Locate the cell with the specified text and output its [X, Y] center coordinate. 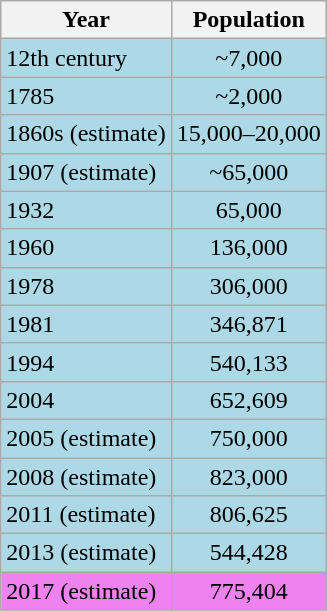
2011 (estimate) [86, 515]
2013 (estimate) [86, 553]
806,625 [248, 515]
306,000 [248, 286]
1785 [86, 96]
544,428 [248, 553]
1960 [86, 248]
540,133 [248, 362]
2008 (estimate) [86, 477]
~2,000 [248, 96]
1932 [86, 210]
2005 (estimate) [86, 438]
2004 [86, 400]
~65,000 [248, 172]
1981 [86, 324]
1994 [86, 362]
Year [86, 20]
652,609 [248, 400]
136,000 [248, 248]
823,000 [248, 477]
775,404 [248, 591]
346,871 [248, 324]
1978 [86, 286]
750,000 [248, 438]
~7,000 [248, 58]
1860s (estimate) [86, 134]
12th century [86, 58]
Population [248, 20]
2017 (estimate) [86, 591]
1907 (estimate) [86, 172]
65,000 [248, 210]
15,000–20,000 [248, 134]
